Return [X, Y] of the center of cell containing provided text 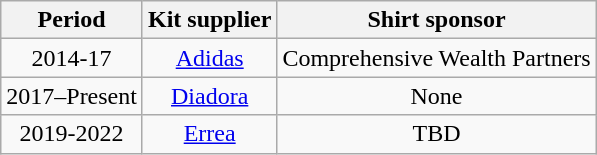
Adidas [209, 58]
Shirt sponsor [436, 20]
Kit supplier [209, 20]
Diadora [209, 96]
TBD [436, 134]
Period [72, 20]
None [436, 96]
2014-17 [72, 58]
2017–Present [72, 96]
Comprehensive Wealth Partners [436, 58]
2019-2022 [72, 134]
Errea [209, 134]
